Output the [X, Y] coordinate of the center of the cell containing the given text.  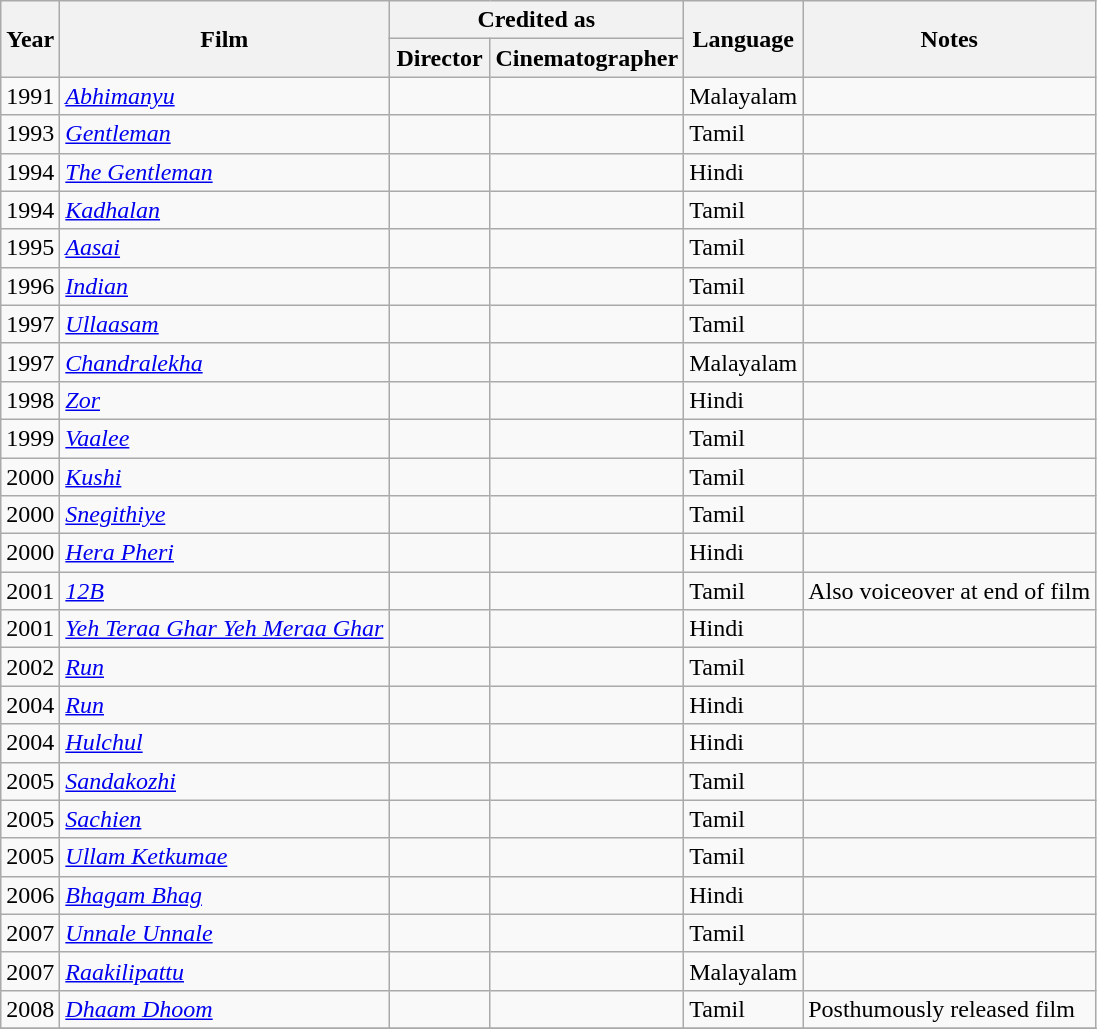
Kushi [224, 477]
1993 [30, 134]
Snegithiye [224, 515]
Credited as [536, 20]
Vaalee [224, 438]
Kadhalan [224, 210]
1999 [30, 438]
Also voiceover at end of film [950, 591]
Aasai [224, 248]
Ullam Ketkumae [224, 857]
1998 [30, 400]
Abhimanyu [224, 96]
Year [30, 39]
Raakilipattu [224, 971]
Dhaam Dhoom [224, 1009]
Yeh Teraa Ghar Yeh Meraa Ghar [224, 629]
Cinematographer [587, 58]
Ullaasam [224, 324]
1991 [30, 96]
2002 [30, 667]
Language [744, 39]
2006 [30, 895]
The Gentleman [224, 172]
Unnale Unnale [224, 933]
Sachien [224, 819]
12B [224, 591]
Director [440, 58]
Sandakozhi [224, 781]
Hulchul [224, 743]
Bhagam Bhag [224, 895]
Film [224, 39]
Gentleman [224, 134]
Chandralekha [224, 362]
2008 [30, 1009]
Zor [224, 400]
Hera Pheri [224, 553]
1995 [30, 248]
1996 [30, 286]
Posthumously released film [950, 1009]
Notes [950, 39]
Indian [224, 286]
